Output the [x, y] coordinate of the center of the cell containing the given text.  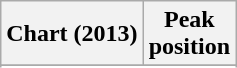
Chart (2013) [72, 34]
Peak position [189, 34]
